Extract the [X, Y] coordinate from the center of the cell holding the provided text.  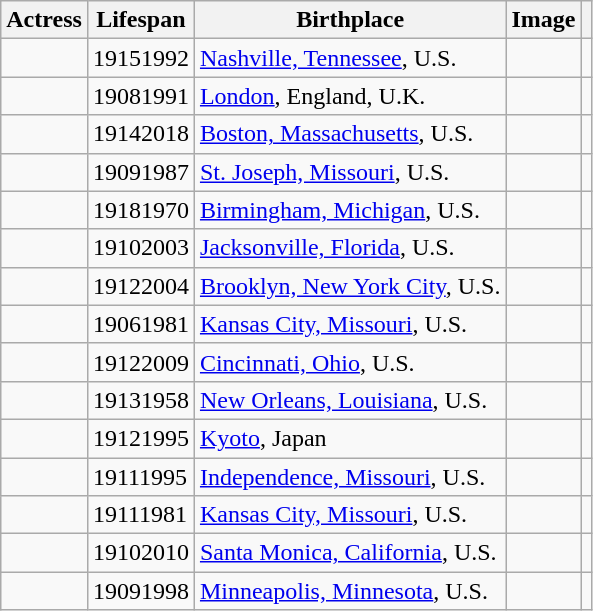
19151992 [140, 58]
New Orleans, Louisiana, U.S. [350, 400]
19081991 [140, 96]
19121995 [140, 438]
19102010 [140, 553]
19131958 [140, 400]
Brooklyn, New York City, U.S. [350, 286]
19061981 [140, 324]
Image [544, 20]
19181970 [140, 210]
London, England, U.K. [350, 96]
19111981 [140, 515]
19102003 [140, 248]
19122009 [140, 362]
Nashville, Tennessee, U.S. [350, 58]
Kyoto, Japan [350, 438]
St. Joseph, Missouri, U.S. [350, 172]
Independence, Missouri, U.S. [350, 477]
19122004 [140, 286]
Santa Monica, California, U.S. [350, 553]
19091998 [140, 591]
Jacksonville, Florida, U.S. [350, 248]
Minneapolis, Minnesota, U.S. [350, 591]
Cincinnati, Ohio, U.S. [350, 362]
Boston, Massachusetts, U.S. [350, 134]
Birthplace [350, 20]
Birmingham, Michigan, U.S. [350, 210]
19142018 [140, 134]
Lifespan [140, 20]
Actress [44, 20]
19091987 [140, 172]
19111995 [140, 477]
